Determine the [x, y] coordinate at the center of the cell enclosing the given text.  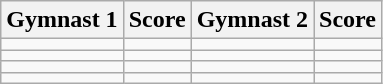
Gymnast 2 [252, 20]
Gymnast 1 [62, 20]
